Locate the cell with the specified text and output its [x, y] center coordinate. 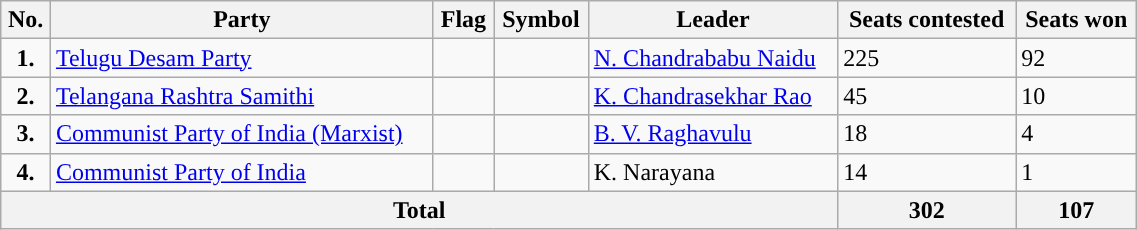
B. V. Raghavulu [712, 134]
Leader [712, 20]
10 [1076, 96]
4 [1076, 134]
18 [927, 134]
Seats won [1076, 20]
2. [26, 96]
107 [1076, 210]
92 [1076, 58]
Flag [463, 20]
1 [1076, 172]
3. [26, 134]
N. Chandrababu Naidu [712, 58]
Party [242, 20]
225 [927, 58]
4. [26, 172]
Symbol [542, 20]
1. [26, 58]
Telugu Desam Party [242, 58]
Seats contested [927, 20]
K. Narayana [712, 172]
No. [26, 20]
45 [927, 96]
Telangana Rashtra Samithi [242, 96]
K. Chandrasekhar Rao [712, 96]
302 [927, 210]
Total [420, 210]
Communist Party of India [242, 172]
Communist Party of India (Marxist) [242, 134]
14 [927, 172]
